Extract the (X, Y) coordinate from the center of the cell holding the provided text.  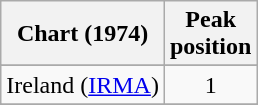
Ireland (IRMA) (83, 85)
Peakposition (210, 34)
Chart (1974) (83, 34)
1 (210, 85)
